Search for the cell housing the specified text and yield its [x, y] center coordinate. 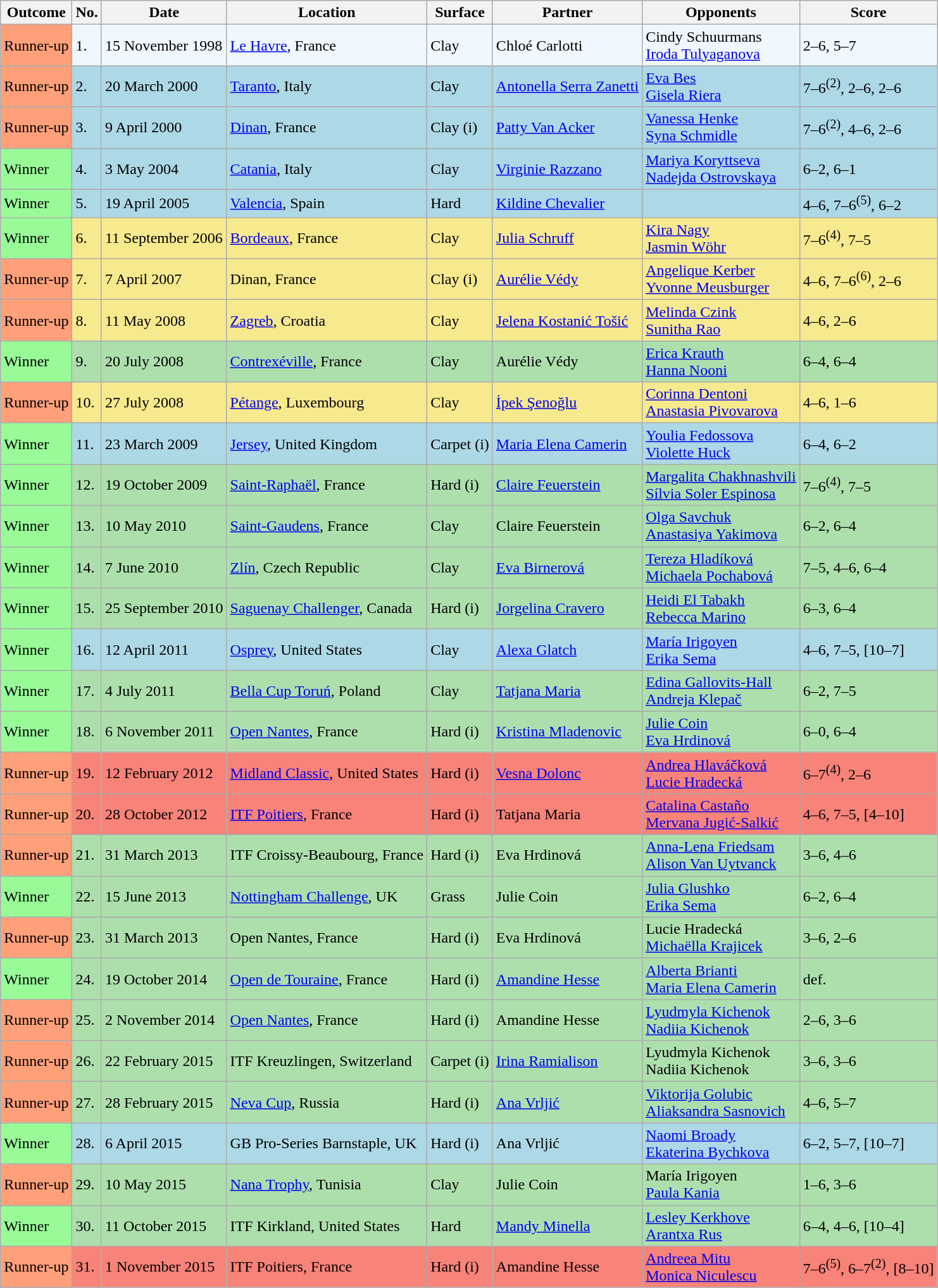
Eva Birnerová [567, 567]
28 February 2015 [164, 1102]
22 February 2015 [164, 1062]
7 April 2007 [164, 280]
Saint-Gaudens, France [327, 526]
16. [87, 649]
4–6, 5–7 [868, 1102]
Alexa Glatch [567, 649]
19 October 2009 [164, 485]
6–0, 6–4 [868, 731]
10. [87, 402]
Anna-Lena Friedsam Alison Van Uytvanck [722, 855]
15. [87, 609]
11. [87, 444]
23. [87, 938]
18. [87, 731]
Heidi El Tabakh Rebecca Marino [722, 609]
Valencia, Spain [327, 204]
Lesley Kerkhove Arantxa Rus [722, 1226]
6–4, 6–4 [868, 362]
No. [87, 13]
4–6, 1–6 [868, 402]
Le Havre, France [327, 46]
Bella Cup Toruń, Poland [327, 691]
3–6, 2–6 [868, 938]
Midland Classic, United States [327, 773]
2–6, 5–7 [868, 46]
4 July 2011 [164, 691]
Kira Nagy Jasmin Wöhr [722, 238]
Neva Cup, Russia [327, 1102]
İpek Şenoğlu [567, 402]
GB Pro-Series Barnstaple, UK [327, 1144]
30. [87, 1226]
Margalita Chakhnashvili Sílvia Soler Espinosa [722, 485]
26. [87, 1062]
20 July 2008 [164, 362]
Jorgelina Cravero [567, 609]
29. [87, 1184]
6 November 2011 [164, 731]
6–2, 5–7, [10–7] [868, 1144]
Irina Ramialison [567, 1062]
Kristina Mladenovic [567, 731]
4. [87, 168]
4–6, 7–6(5), 6–2 [868, 204]
Zlín, Czech Republic [327, 567]
Zagreb, Croatia [327, 320]
2 November 2014 [164, 1020]
6–2, 6–1 [868, 168]
Nottingham Challenge, UK [327, 897]
María Irigoyen Erika Sema [722, 649]
9 April 2000 [164, 128]
12 February 2012 [164, 773]
María Irigoyen Paula Kania [722, 1184]
3–6, 4–6 [868, 855]
Naomi Broady Ekaterina Bychkova [722, 1144]
17. [87, 691]
Edina Gallovits-Hall Andreja Klepač [722, 691]
ITF Croissy-Beaubourg, France [327, 855]
Andreea Mitu Monica Niculescu [722, 1266]
4–6, 7–5, [10–7] [868, 649]
Andrea Hlaváčková Lucie Hradecká [722, 773]
13. [87, 526]
Opponents [722, 13]
6–7(4), 2–6 [868, 773]
7 June 2010 [164, 567]
19 April 2005 [164, 204]
10 May 2010 [164, 526]
Vesna Dolonc [567, 773]
7–6(5), 6–7(2), [8–10] [868, 1266]
22. [87, 897]
12. [87, 485]
15 November 1998 [164, 46]
Taranto, Italy [327, 86]
4–6, 7–5, [4–10] [868, 814]
Julie Coin Eva Hrdinová [722, 731]
24. [87, 979]
Grass [460, 897]
28 October 2012 [164, 814]
Virginie Razzano [567, 168]
Mandy Minella [567, 1226]
Vanessa Henke Syna Schmidle [722, 128]
27 July 2008 [164, 402]
Catania, Italy [327, 168]
Melinda Czink Sunitha Rao [722, 320]
Cindy Schuurmans Iroda Tulyaganova [722, 46]
11 September 2006 [164, 238]
9. [87, 362]
8. [87, 320]
2–6, 3–6 [868, 1020]
1 November 2015 [164, 1266]
3. [87, 128]
1–6, 3–6 [868, 1184]
21. [87, 855]
Maria Elena Camerin [567, 444]
def. [868, 979]
2. [87, 86]
Partner [567, 13]
Contrexéville, France [327, 362]
Date [164, 13]
4–6, 2–6 [868, 320]
1. [87, 46]
3 May 2004 [164, 168]
Angelique Kerber Yvonne Meusburger [722, 280]
Tereza Hladíková Michaela Pochabová [722, 567]
Pétange, Luxembourg [327, 402]
ITF Kirkland, United States [327, 1226]
Osprey, United States [327, 649]
Location [327, 13]
Open de Touraine, France [327, 979]
6. [87, 238]
Chloé Carlotti [567, 46]
ITF Kreuzlingen, Switzerland [327, 1062]
19. [87, 773]
12 April 2011 [164, 649]
Patty Van Acker [567, 128]
Kildine Chevalier [567, 204]
Corinna Dentoni Anastasia Pivovarova [722, 402]
Olga Savchuk Anastasiya Yakimova [722, 526]
20. [87, 814]
Mariya Koryttseva Nadejda Ostrovskaya [722, 168]
23 March 2009 [164, 444]
20 March 2000 [164, 86]
31. [87, 1266]
27. [87, 1102]
Saguenay Challenger, Canada [327, 609]
3–6, 3–6 [868, 1062]
Lucie Hradecká Michaëlla Krajicek [722, 938]
7–6(2), 2–6, 2–6 [868, 86]
28. [87, 1144]
11 May 2008 [164, 320]
Jelena Kostanić Tošić [567, 320]
Youlia Fedossova Violette Huck [722, 444]
7–5, 4–6, 6–4 [868, 567]
10 May 2015 [164, 1184]
Julia Schruff [567, 238]
Alberta Brianti Maria Elena Camerin [722, 979]
6 April 2015 [164, 1144]
6–4, 6–2 [868, 444]
15 June 2013 [164, 897]
Catalina Castaño Mervana Jugić-Salkić [722, 814]
Nana Trophy, Tunisia [327, 1184]
Outcome [37, 13]
14. [87, 567]
6–4, 4–6, [10–4] [868, 1226]
19 October 2014 [164, 979]
Viktorija Golubic Aliaksandra Sasnovich [722, 1102]
5. [87, 204]
Score [868, 13]
Jersey, United Kingdom [327, 444]
7. [87, 280]
Saint-Raphaël, France [327, 485]
7–6(2), 4–6, 2–6 [868, 128]
Surface [460, 13]
6–2, 7–5 [868, 691]
25 September 2010 [164, 609]
4–6, 7–6(6), 2–6 [868, 280]
Antonella Serra Zanetti [567, 86]
6–3, 6–4 [868, 609]
Eva Bes Gisela Riera [722, 86]
11 October 2015 [164, 1226]
Julia Glushko Erika Sema [722, 897]
Bordeaux, France [327, 238]
25. [87, 1020]
Erica Krauth Hanna Nooni [722, 362]
